Detect which cell encompasses the target text, then output its (X, Y) center coordinate. 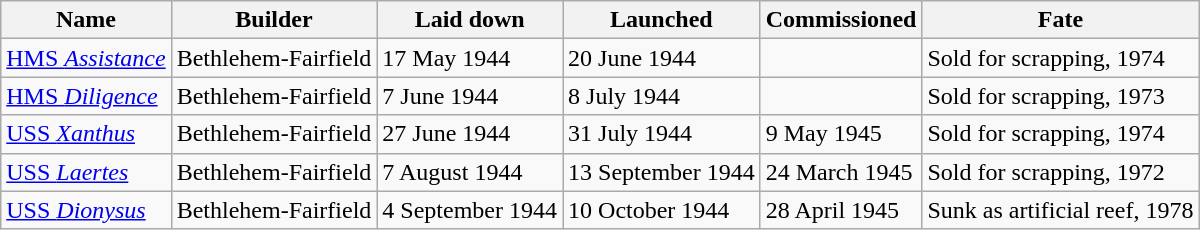
Fate (1060, 20)
9 May 1945 (841, 134)
10 October 1944 (662, 210)
28 April 1945 (841, 210)
USS Dionysus (86, 210)
24 March 1945 (841, 172)
7 June 1944 (470, 96)
17 May 1944 (470, 58)
USS Xanthus (86, 134)
Name (86, 20)
Laid down (470, 20)
20 June 1944 (662, 58)
Commissioned (841, 20)
Launched (662, 20)
HMS Assistance (86, 58)
Builder (274, 20)
USS Laertes (86, 172)
27 June 1944 (470, 134)
Sunk as artificial reef, 1978 (1060, 210)
13 September 1944 (662, 172)
Sold for scrapping, 1973 (1060, 96)
31 July 1944 (662, 134)
4 September 1944 (470, 210)
8 July 1944 (662, 96)
Sold for scrapping, 1972 (1060, 172)
7 August 1944 (470, 172)
HMS Diligence (86, 96)
